Determine the [X, Y] coordinate at the center of the cell enclosing the given text.  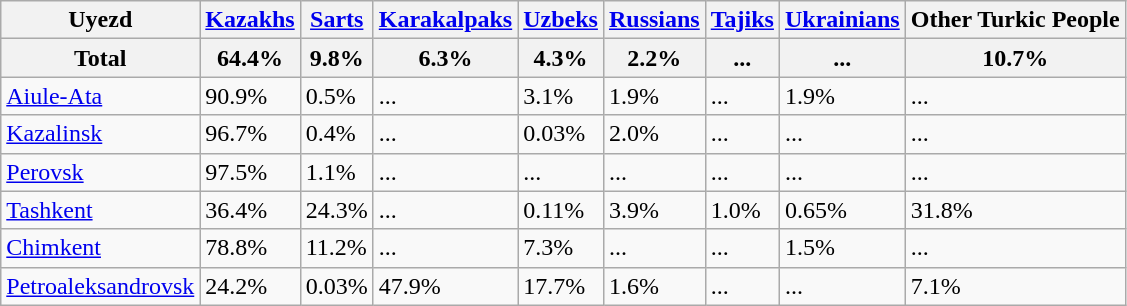
96.7% [250, 134]
Ukrainians [842, 20]
2.2% [654, 58]
0.11% [561, 210]
6.3% [445, 58]
Chimkent [100, 248]
10.7% [1015, 58]
1.0% [742, 210]
0.65% [842, 210]
Other Turkic People [1015, 20]
36.4% [250, 210]
Tashkent [100, 210]
11.2% [336, 248]
Uyezd [100, 20]
Petroaleksandrovsk [100, 286]
1.1% [336, 172]
Uzbeks [561, 20]
0.4% [336, 134]
1.5% [842, 248]
Karakalpaks [445, 20]
24.2% [250, 286]
3.1% [561, 96]
1.6% [654, 286]
0.5% [336, 96]
47.9% [445, 286]
24.3% [336, 210]
17.7% [561, 286]
Aiule-Ata [100, 96]
9.8% [336, 58]
Russians [654, 20]
Kazalinsk [100, 134]
Kazakhs [250, 20]
90.9% [250, 96]
7.1% [1015, 286]
97.5% [250, 172]
2.0% [654, 134]
Sarts [336, 20]
Total [100, 58]
Tajiks [742, 20]
Perovsk [100, 172]
78.8% [250, 248]
7.3% [561, 248]
31.8% [1015, 210]
4.3% [561, 58]
64.4% [250, 58]
3.9% [654, 210]
